Capture the cell that displays the provided text and extract its (x, y) central coordinate. 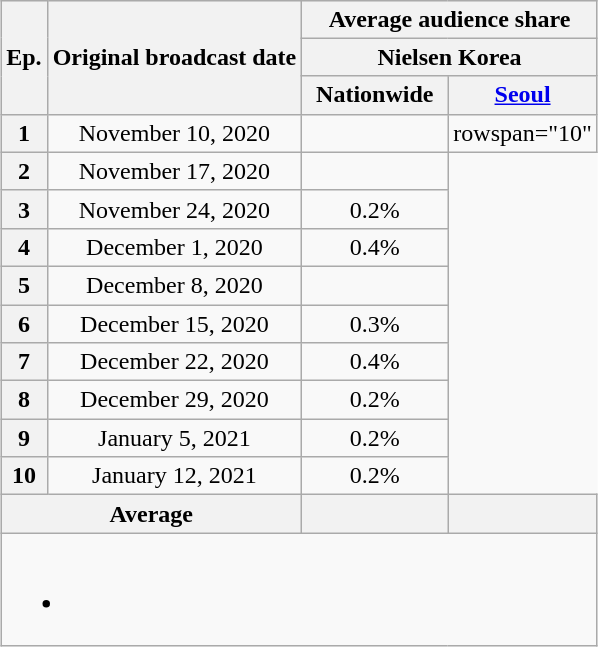
9 (24, 438)
Seoul (523, 95)
December 29, 2020 (174, 400)
5 (24, 285)
6 (24, 323)
0.3% (375, 323)
December 1, 2020 (174, 247)
1 (24, 133)
November 10, 2020 (174, 133)
10 (24, 476)
7 (24, 362)
Ep. (24, 57)
8 (24, 400)
rowspan="10" (523, 133)
Average audience share (450, 19)
January 12, 2021 (174, 476)
3 (24, 209)
December 22, 2020 (174, 362)
December 15, 2020 (174, 323)
4 (24, 247)
January 5, 2021 (174, 438)
November 17, 2020 (174, 171)
Average (152, 514)
November 24, 2020 (174, 209)
Original broadcast date (174, 57)
Nationwide (375, 95)
December 8, 2020 (174, 285)
Nielsen Korea (450, 57)
2 (24, 171)
